Detect which cell encompasses the target text, then output its [X, Y] center coordinate. 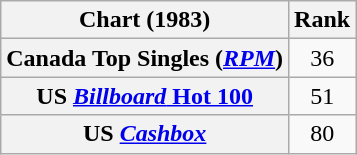
80 [322, 134]
Chart (1983) [145, 20]
36 [322, 58]
US Billboard Hot 100 [145, 96]
Canada Top Singles (RPM) [145, 58]
51 [322, 96]
US Cashbox [145, 134]
Rank [322, 20]
